From the cell containing the given text, extract its center point as [X, Y] coordinate. 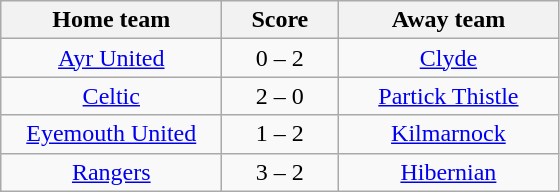
Ayr United [112, 58]
Score [280, 20]
1 – 2 [280, 134]
3 – 2 [280, 172]
Away team [448, 20]
Clyde [448, 58]
Kilmarnock [448, 134]
Hibernian [448, 172]
Eyemouth United [112, 134]
0 – 2 [280, 58]
Celtic [112, 96]
Home team [112, 20]
Rangers [112, 172]
2 – 0 [280, 96]
Partick Thistle [448, 96]
